From the cell containing the given text, extract its center point as (x, y) coordinate. 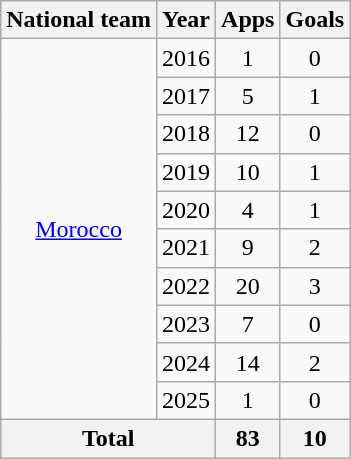
2019 (186, 172)
Morocco (79, 230)
3 (315, 286)
Goals (315, 20)
Apps (248, 20)
14 (248, 362)
20 (248, 286)
2022 (186, 286)
2017 (186, 96)
9 (248, 248)
Total (108, 438)
7 (248, 324)
4 (248, 210)
12 (248, 134)
2021 (186, 248)
2024 (186, 362)
2025 (186, 400)
2018 (186, 134)
5 (248, 96)
2016 (186, 58)
83 (248, 438)
2023 (186, 324)
2020 (186, 210)
Year (186, 20)
National team (79, 20)
